For the text-containing cell, return its midpoint in [X, Y] coordinate format. 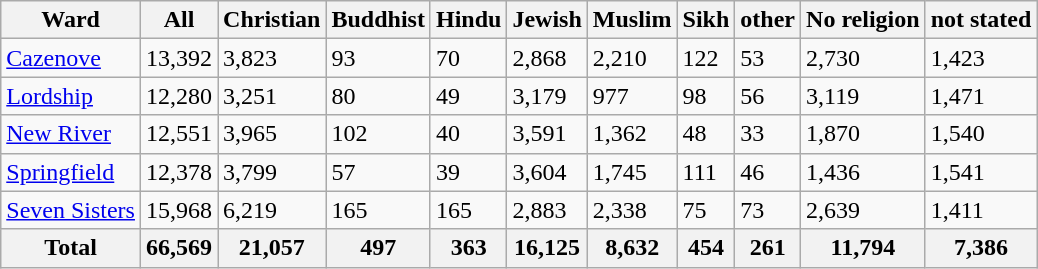
11,794 [864, 248]
16,125 [547, 248]
80 [378, 96]
2,639 [864, 210]
12,280 [178, 96]
102 [378, 134]
46 [768, 172]
497 [378, 248]
1,411 [981, 210]
Springfield [71, 172]
56 [768, 96]
53 [768, 58]
40 [468, 134]
70 [468, 58]
New River [71, 134]
3,965 [272, 134]
3,823 [272, 58]
other [768, 20]
454 [706, 248]
7,386 [981, 248]
1,362 [632, 134]
3,591 [547, 134]
2,730 [864, 58]
48 [706, 134]
3,251 [272, 96]
Christian [272, 20]
73 [768, 210]
111 [706, 172]
1,870 [864, 134]
3,179 [547, 96]
3,799 [272, 172]
Hindu [468, 20]
1,423 [981, 58]
Jewish [547, 20]
not stated [981, 20]
1,471 [981, 96]
12,378 [178, 172]
8,632 [632, 248]
98 [706, 96]
2,868 [547, 58]
Sikh [706, 20]
1,541 [981, 172]
93 [378, 58]
1,540 [981, 134]
3,119 [864, 96]
2,338 [632, 210]
Buddhist [378, 20]
66,569 [178, 248]
15,968 [178, 210]
363 [468, 248]
6,219 [272, 210]
Lordship [71, 96]
122 [706, 58]
49 [468, 96]
1,436 [864, 172]
No religion [864, 20]
Total [71, 248]
39 [468, 172]
2,883 [547, 210]
All [178, 20]
Muslim [632, 20]
261 [768, 248]
33 [768, 134]
Seven Sisters [71, 210]
2,210 [632, 58]
57 [378, 172]
21,057 [272, 248]
1,745 [632, 172]
Ward [71, 20]
75 [706, 210]
12,551 [178, 134]
3,604 [547, 172]
13,392 [178, 58]
Cazenove [71, 58]
977 [632, 96]
